Return [x, y] of the center of cell containing provided text 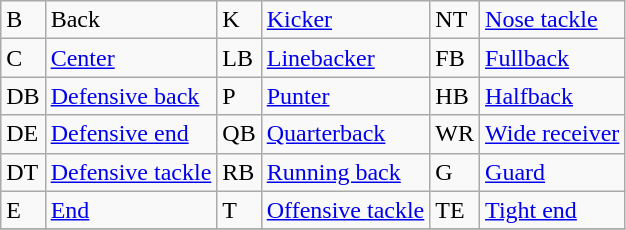
Linebacker [346, 58]
Defensive end [131, 134]
RB [239, 172]
B [23, 20]
C [23, 58]
Wide receiver [552, 134]
G [455, 172]
T [239, 210]
Quarterback [346, 134]
Halfback [552, 96]
Nose tackle [552, 20]
Tight end [552, 210]
DB [23, 96]
Center [131, 58]
Kicker [346, 20]
Defensive tackle [131, 172]
K [239, 20]
TE [455, 210]
DE [23, 134]
Fullback [552, 58]
HB [455, 96]
E [23, 210]
End [131, 210]
Guard [552, 172]
WR [455, 134]
DT [23, 172]
Offensive tackle [346, 210]
P [239, 96]
Running back [346, 172]
LB [239, 58]
FB [455, 58]
Punter [346, 96]
QB [239, 134]
Defensive back [131, 96]
NT [455, 20]
Back [131, 20]
